From the cell containing the given text, extract its center point as [x, y] coordinate. 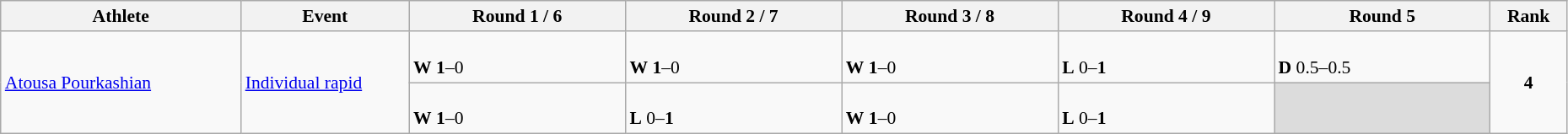
Rank [1528, 16]
Round 1 / 6 [517, 16]
D 0.5–0.5 [1382, 57]
Round 4 / 9 [1166, 16]
Round 2 / 7 [733, 16]
Athlete [121, 16]
Atousa Pourkashian [121, 83]
Event [326, 16]
Round 3 / 8 [950, 16]
Round 5 [1382, 16]
Individual rapid [326, 83]
4 [1528, 83]
